Provide the [X, Y] coordinate of the cell's center where the given text is located.  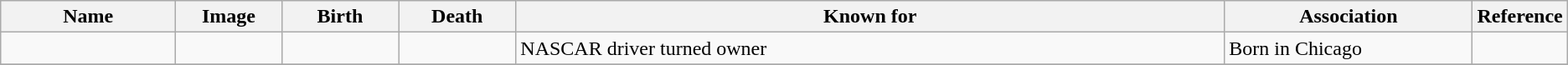
NASCAR driver turned owner [870, 48]
Death [457, 17]
Birth [340, 17]
Reference [1519, 17]
Association [1349, 17]
Born in Chicago [1349, 48]
Image [230, 17]
Name [89, 17]
Known for [870, 17]
